Identify which cell holds the provided text, then report its (x, y) central coordinate. 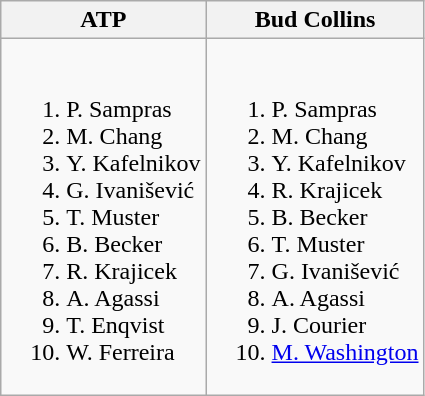
P. Sampras M. Chang Y. Kafelnikov R. Krajicek B. Becker T. Muster G. Ivanišević A. Agassi J. Courier M. Washington (315, 217)
Bud Collins (315, 20)
P. Sampras M. Chang Y. Kafelnikov G. Ivanišević T. Muster B. Becker R. Krajicek A. Agassi T. Enqvist W. Ferreira (104, 217)
ATP (104, 20)
